Pinpoint the cell where the given text exists, returning its (X, Y) midpoint coordinate. 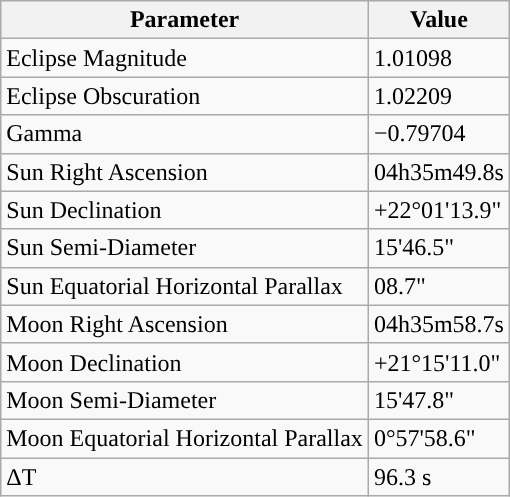
15'47.8" (438, 400)
0°57'58.6" (438, 438)
04h35m49.8s (438, 172)
ΔT (185, 477)
08.7" (438, 286)
96.3 s (438, 477)
+22°01'13.9" (438, 210)
Sun Equatorial Horizontal Parallax (185, 286)
1.02209 (438, 96)
04h35m58.7s (438, 324)
Sun Semi-Diameter (185, 248)
−0.79704 (438, 134)
Eclipse Magnitude (185, 58)
Parameter (185, 20)
Moon Right Ascension (185, 324)
Gamma (185, 134)
1.01098 (438, 58)
15'46.5" (438, 248)
Moon Equatorial Horizontal Parallax (185, 438)
Moon Semi-Diameter (185, 400)
+21°15'11.0" (438, 362)
Eclipse Obscuration (185, 96)
Sun Right Ascension (185, 172)
Moon Declination (185, 362)
Value (438, 20)
Sun Declination (185, 210)
